Search for the cell housing the specified text and yield its [x, y] center coordinate. 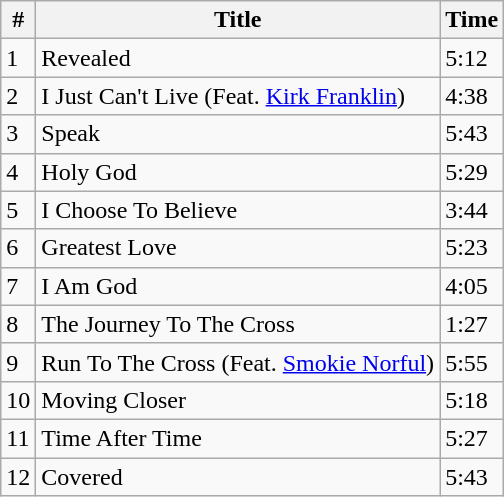
7 [18, 286]
5:12 [472, 58]
5:18 [472, 400]
5 [18, 210]
4 [18, 172]
Title [238, 20]
I Just Can't Live (Feat. Kirk Franklin) [238, 96]
# [18, 20]
Holy God [238, 172]
4:38 [472, 96]
2 [18, 96]
I Am God [238, 286]
3:44 [472, 210]
6 [18, 248]
8 [18, 324]
Run To The Cross (Feat. Smokie Norful) [238, 362]
5:23 [472, 248]
12 [18, 477]
1:27 [472, 324]
4:05 [472, 286]
The Journey To The Cross [238, 324]
3 [18, 134]
Covered [238, 477]
Time After Time [238, 438]
Greatest Love [238, 248]
5:29 [472, 172]
I Choose To Believe [238, 210]
5:55 [472, 362]
9 [18, 362]
Revealed [238, 58]
Speak [238, 134]
1 [18, 58]
Moving Closer [238, 400]
5:27 [472, 438]
10 [18, 400]
11 [18, 438]
Time [472, 20]
